Search for the cell housing the specified text and yield its (X, Y) center coordinate. 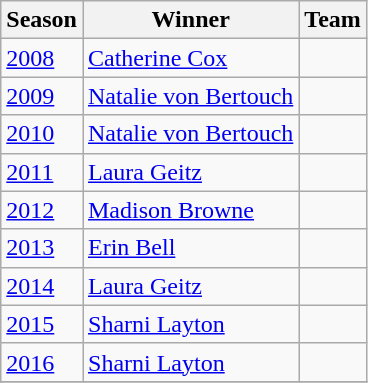
2016 (42, 362)
Team (333, 20)
Catherine Cox (190, 58)
Erin Bell (190, 248)
2008 (42, 58)
2015 (42, 324)
Season (42, 20)
2014 (42, 286)
Madison Browne (190, 210)
2013 (42, 248)
2009 (42, 96)
2010 (42, 134)
Winner (190, 20)
2011 (42, 172)
2012 (42, 210)
